Identify which cell holds the provided text, then report its [X, Y] central coordinate. 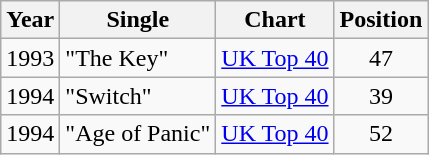
Single [138, 20]
Year [30, 20]
"Switch" [138, 96]
Position [381, 20]
52 [381, 134]
1993 [30, 58]
"The Key" [138, 58]
"Age of Panic" [138, 134]
47 [381, 58]
39 [381, 96]
Chart [275, 20]
